Pinpoint the cell where the given text exists, returning its [x, y] midpoint coordinate. 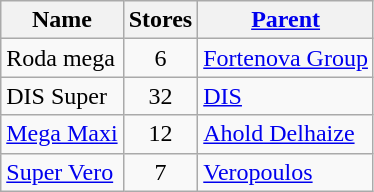
Veropoulos [286, 172]
Ahold Delhaize [286, 134]
Roda mega [62, 58]
7 [160, 172]
Super Vero [62, 172]
Name [62, 20]
Fortenova Group [286, 58]
Parent [286, 20]
Mega Maxi [62, 134]
Stores [160, 20]
12 [160, 134]
6 [160, 58]
DIS Super [62, 96]
DIS [286, 96]
32 [160, 96]
